Find where the given text appears and provide that cell's center as [X, Y] coordinate. 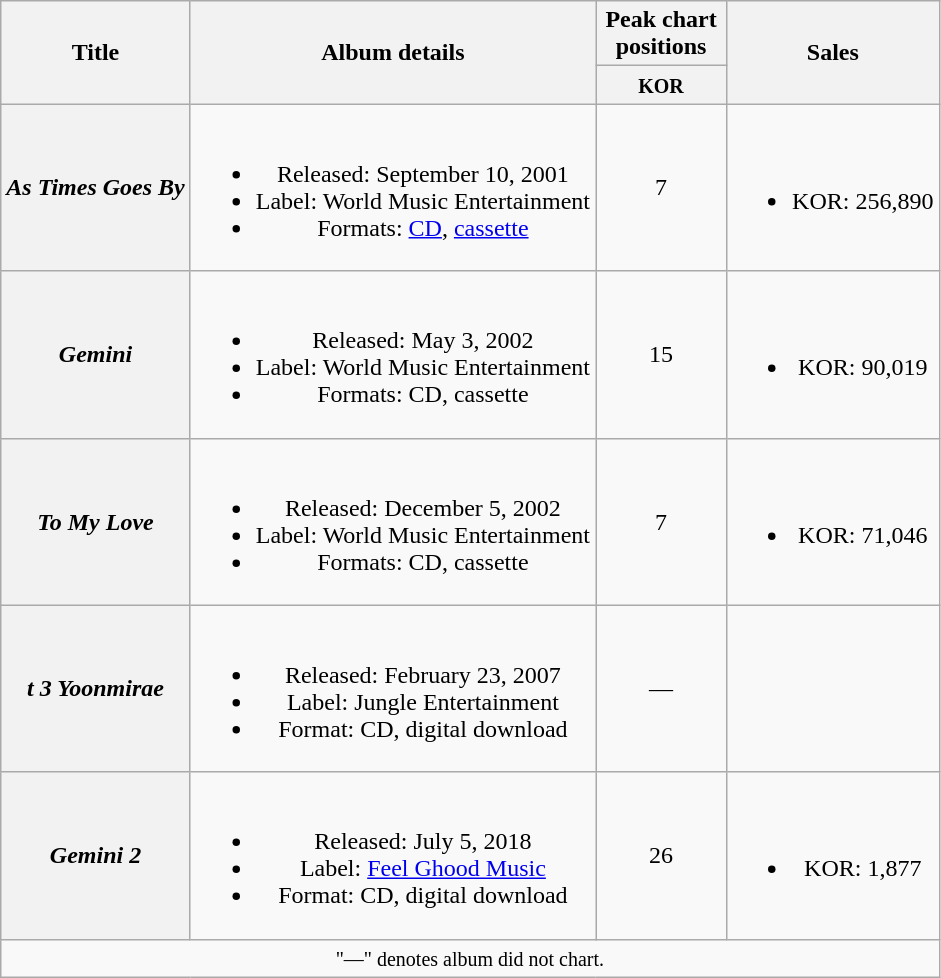
KOR: 90,019 [833, 354]
Released: December 5, 2002Label: World Music EntertainmentFormats: CD, cassette [392, 522]
— [662, 688]
To My Love [96, 522]
Sales [833, 52]
26 [662, 856]
t 3 Yoonmirae [96, 688]
15 [662, 354]
Peak chart positions [662, 34]
KOR [662, 85]
KOR: 256,890 [833, 188]
KOR: 1,877 [833, 856]
"—" denotes album did not chart. [470, 958]
Title [96, 52]
Released: February 23, 2007Label: Jungle EntertainmentFormat: CD, digital download [392, 688]
Gemini [96, 354]
Released: September 10, 2001Label: World Music EntertainmentFormats: CD, cassette [392, 188]
Released: July 5, 2018Label: Feel Ghood MusicFormat: CD, digital download [392, 856]
Album details [392, 52]
Released: May 3, 2002Label: World Music EntertainmentFormats: CD, cassette [392, 354]
As Times Goes By [96, 188]
KOR: 71,046 [833, 522]
Gemini 2 [96, 856]
